Scan for the cell matching the given text and deliver its (x, y) coordinate at center. 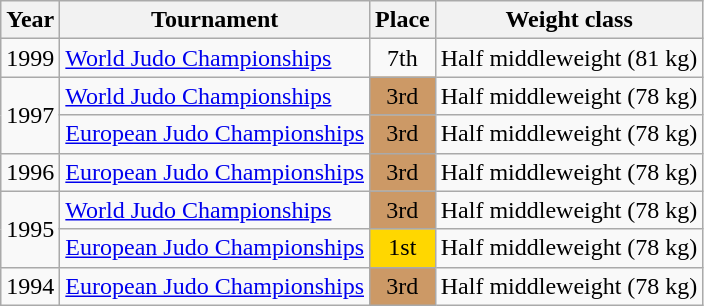
1995 (30, 229)
1997 (30, 115)
1st (403, 248)
Half middleweight (81 kg) (569, 58)
Place (403, 20)
Weight class (569, 20)
Tournament (215, 20)
1999 (30, 58)
1996 (30, 172)
1994 (30, 286)
7th (403, 58)
Year (30, 20)
